Scan for the cell matching the given text and deliver its [x, y] coordinate at center. 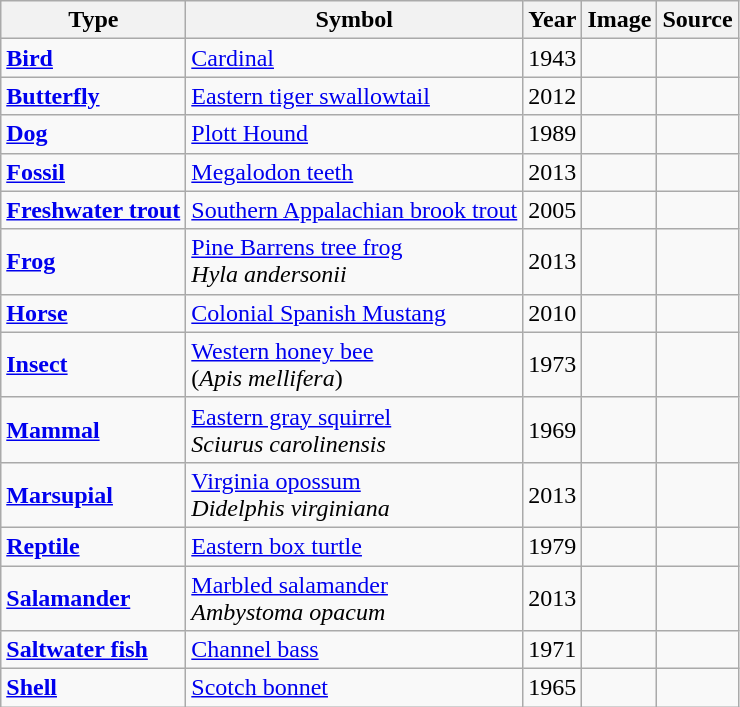
1971 [552, 650]
Marsupial [94, 494]
Image [620, 20]
Virginia opossumDidelphis virginiana [354, 494]
2010 [552, 313]
1989 [552, 134]
Source [698, 20]
Insect [94, 364]
Western honey bee(Apis mellifera) [354, 364]
Plott Hound [354, 134]
1965 [552, 688]
1979 [552, 546]
Scotch bonnet [354, 688]
Butterfly [94, 96]
Freshwater trout [94, 210]
2012 [552, 96]
1943 [552, 58]
Symbol [354, 20]
Dog [94, 134]
Megalodon teeth [354, 172]
Year [552, 20]
Type [94, 20]
Southern Appalachian brook trout [354, 210]
2005 [552, 210]
Frog [94, 262]
Marbled salamanderAmbystoma opacum [354, 598]
Reptile [94, 546]
Fossil [94, 172]
Eastern box turtle [354, 546]
Eastern gray squirrel Sciurus carolinensis [354, 430]
Bird [94, 58]
Shell [94, 688]
Pine Barrens tree frogHyla andersonii [354, 262]
Saltwater fish [94, 650]
Eastern tiger swallowtail [354, 96]
1969 [552, 430]
Colonial Spanish Mustang [354, 313]
Horse [94, 313]
Cardinal [354, 58]
Channel bass [354, 650]
Mammal [94, 430]
1973 [552, 364]
Salamander [94, 598]
